For the text-containing cell, return its midpoint in [X, Y] coordinate format. 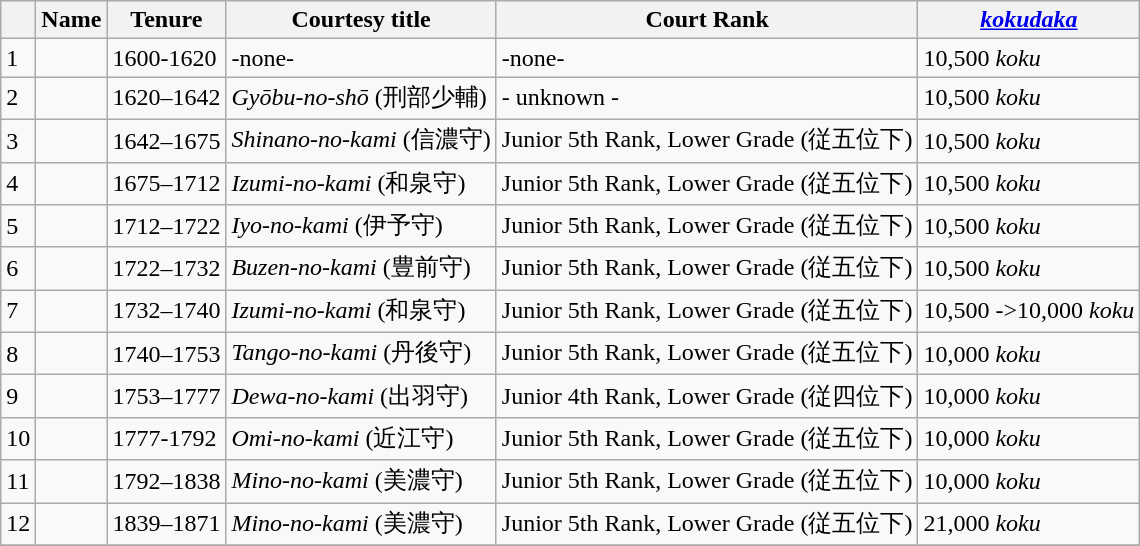
1777-1792 [166, 438]
1792–1838 [166, 482]
10,500 ->10,000 koku [1029, 312]
Omi-no-kami (近江守) [361, 438]
1675–1712 [166, 184]
Junior 4th Rank, Lower Grade (従四位下) [707, 396]
5 [18, 226]
Shinano-no-kami (信濃守) [361, 140]
1722–1732 [166, 268]
9 [18, 396]
1712–1722 [166, 226]
2 [18, 98]
7 [18, 312]
Buzen-no-kami (豊前守) [361, 268]
11 [18, 482]
1 [18, 58]
Name [72, 20]
3 [18, 140]
Iyo-no-kami (伊予守) [361, 226]
10 [18, 438]
1732–1740 [166, 312]
8 [18, 354]
Tango-no-kami (丹後守) [361, 354]
Courtesy title [361, 20]
kokudaka [1029, 20]
Tenure [166, 20]
1753–1777 [166, 396]
12 [18, 524]
4 [18, 184]
6 [18, 268]
Gyōbu-no-shō (刑部少輔) [361, 98]
1740–1753 [166, 354]
21,000 koku [1029, 524]
1642–1675 [166, 140]
1600-1620 [166, 58]
1839–1871 [166, 524]
- unknown - [707, 98]
Dewa-no-kami (出羽守) [361, 396]
Court Rank [707, 20]
1620–1642 [166, 98]
